Identify which cell holds the provided text, then report its (x, y) central coordinate. 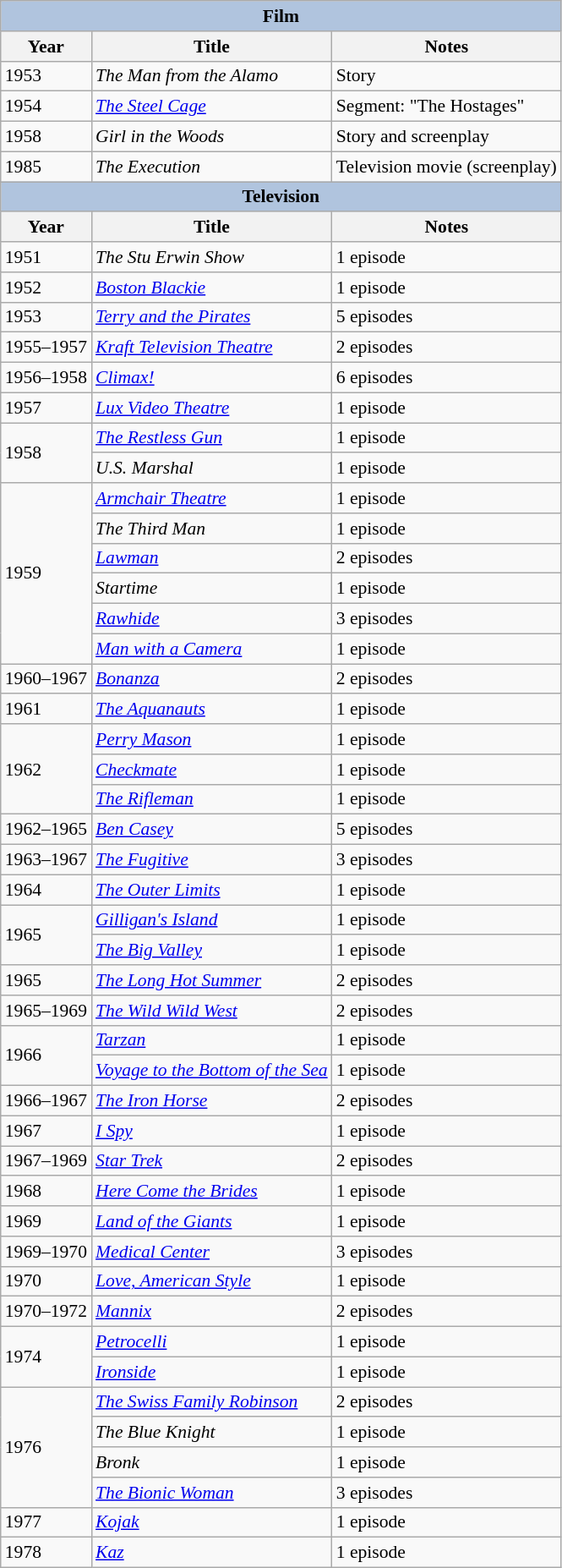
Television movie (screenplay) (446, 167)
Terry and the Pirates (211, 317)
The Man from the Alamo (211, 76)
The Third Man (211, 529)
1965–1969 (46, 1011)
1969–1970 (46, 1252)
1963–1967 (46, 860)
6 episodes (446, 378)
The Iron Horse (211, 1101)
The Fugitive (211, 860)
The Aquanauts (211, 710)
Gilligan's Island (211, 920)
Tarzan (211, 1040)
Petrocelli (211, 1342)
The Swiss Family Robinson (211, 1402)
The Steel Cage (211, 107)
The Wild Wild West (211, 1011)
The Blue Knight (211, 1433)
1967 (46, 1131)
Checkmate (211, 770)
Segment: "The Hostages" (446, 107)
1968 (46, 1192)
1961 (46, 710)
Kaz (211, 1553)
Ben Casey (211, 830)
Here Come the Brides (211, 1192)
1966 (46, 1055)
1985 (46, 167)
Armchair Theatre (211, 498)
1976 (46, 1447)
1964 (46, 890)
Man with a Camera (211, 649)
Climax! (211, 378)
1959 (46, 573)
The Big Valley (211, 951)
1955–1957 (46, 348)
Startime (211, 589)
1962 (46, 770)
1978 (46, 1553)
Perry Mason (211, 739)
The Rifleman (211, 799)
I Spy (211, 1131)
Girl in the Woods (211, 137)
1970 (46, 1281)
1954 (46, 107)
1977 (46, 1522)
Ironside (211, 1372)
1952 (46, 288)
Rawhide (211, 619)
1960–1967 (46, 679)
1957 (46, 408)
Bonanza (211, 679)
Love, American Style (211, 1281)
Lux Video Theatre (211, 408)
1962–1965 (46, 830)
Medical Center (211, 1252)
The Restless Gun (211, 438)
Story (446, 76)
Land of the Giants (211, 1221)
Mannix (211, 1312)
Voyage to the Bottom of the Sea (211, 1071)
Film (281, 16)
Story and screenplay (446, 137)
1970–1972 (46, 1312)
1967–1969 (46, 1161)
The Bionic Woman (211, 1493)
Star Trek (211, 1161)
The Stu Erwin Show (211, 257)
1974 (46, 1357)
1969 (46, 1221)
Boston Blackie (211, 288)
Kraft Television Theatre (211, 348)
The Execution (211, 167)
Kojak (211, 1522)
Television (281, 197)
Lawman (211, 558)
1951 (46, 257)
1956–1958 (46, 378)
1966–1967 (46, 1101)
U.S. Marshal (211, 469)
The Outer Limits (211, 890)
Bronk (211, 1462)
The Long Hot Summer (211, 980)
